Extract the [x, y] coordinate from the center of the cell holding the provided text.  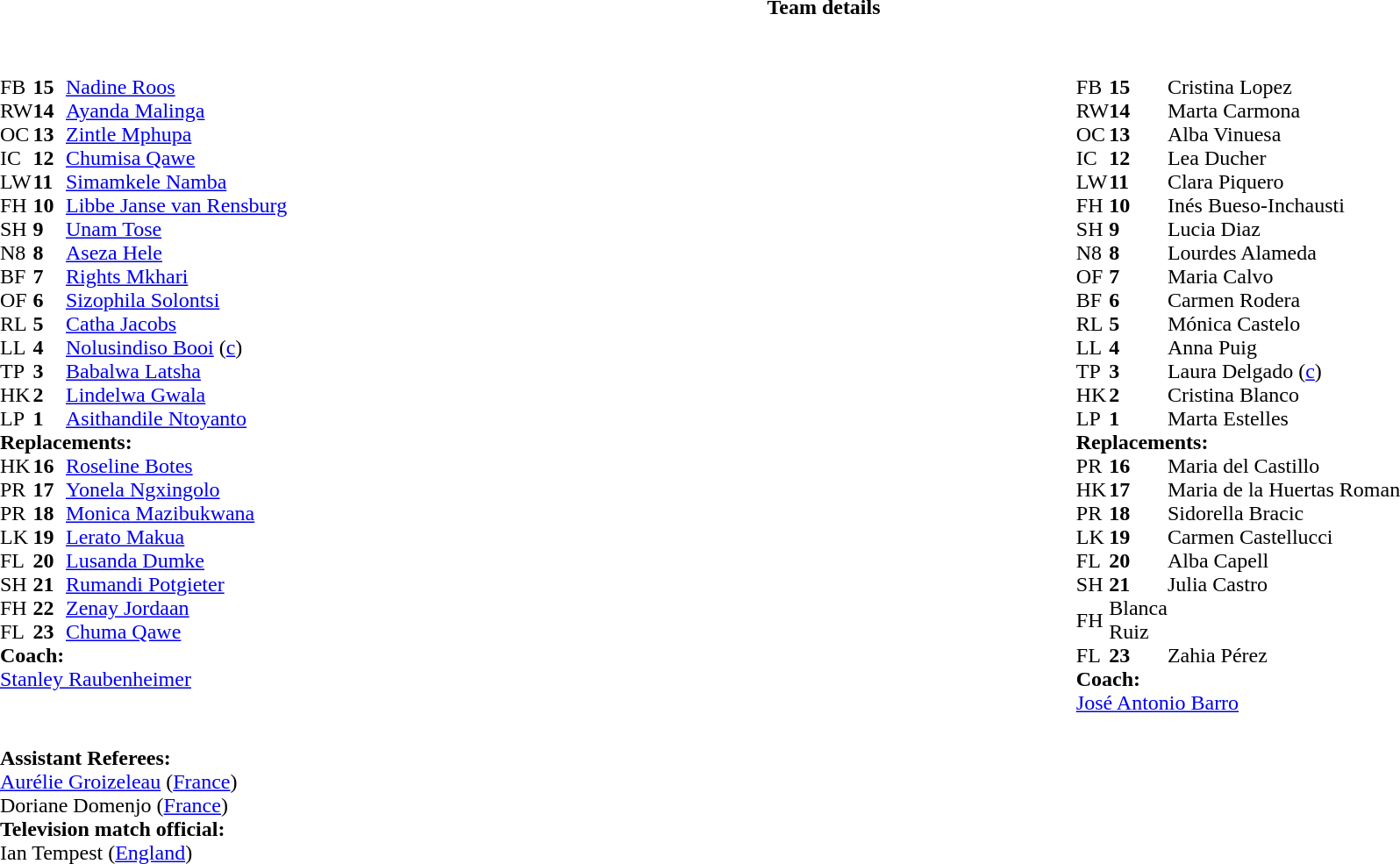
22 [50, 609]
Sizophila Solontsi [176, 300]
Laura Delgado (c) [1284, 372]
Babalwa Latsha [176, 372]
Lindelwa Gwala [176, 395]
Blanca Ruiz [1139, 620]
Carmen Rodera [1284, 300]
Lusanda Dumke [176, 561]
Anna Puig [1284, 347]
Cristina Blanco [1284, 395]
Lea Ducher [1284, 158]
Julia Castro [1284, 584]
Simamkele Namba [176, 182]
Lerato Makua [176, 537]
Aseza Hele [176, 253]
Mónica Castelo [1284, 325]
Maria del Castillo [1284, 467]
Rumandi Potgieter [176, 584]
Clara Piquero [1284, 182]
Zenay Jordaan [176, 609]
Cristina Lopez [1284, 88]
Lucia Diaz [1284, 230]
Roseline Botes [176, 467]
Maria Calvo [1284, 277]
Chumisa Qawe [176, 158]
Nadine Roos [176, 88]
Rights Mkhari [176, 277]
Catha Jacobs [176, 325]
Marta Estelles [1284, 419]
Inés Bueso-Inchausti [1284, 205]
Carmen Castellucci [1284, 537]
Nolusindiso Booi (c) [176, 347]
Ayanda Malinga [176, 111]
Chuma Qawe [176, 632]
Yonela Ngxingolo [176, 489]
Stanley Raubenheimer [144, 679]
Lourdes Alameda [1284, 253]
Asithandile Ntoyanto [176, 419]
Libbe Janse van Rensburg [176, 205]
Alba Capell [1284, 561]
Unam Tose [176, 230]
Marta Carmona [1284, 111]
Maria de la Huertas Roman [1284, 489]
Zahia Pérez [1284, 656]
José Antonio Barro [1239, 703]
Zintle Mphupa [176, 135]
Sidorella Bracic [1284, 514]
Monica Mazibukwana [176, 514]
Alba Vinuesa [1284, 135]
